Return (x, y) of the center of cell containing provided text 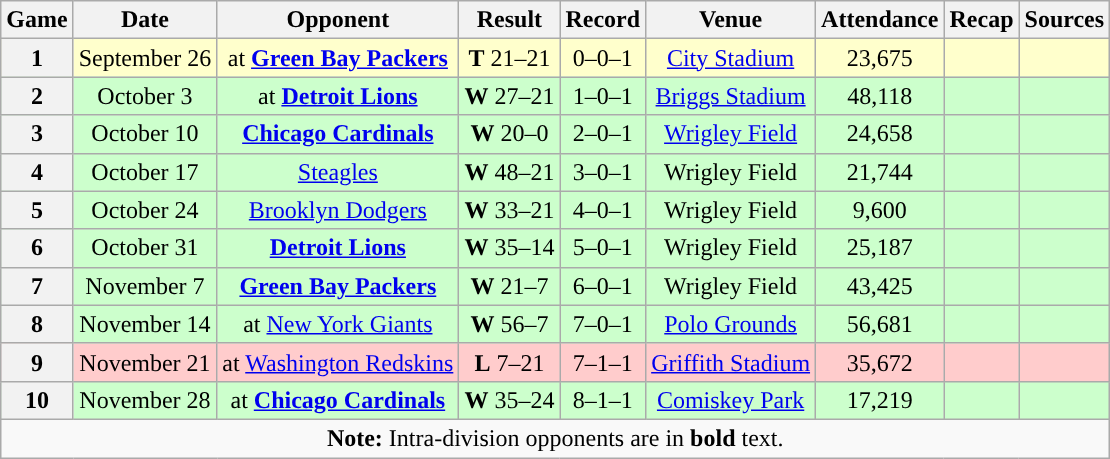
8–1–1 (603, 400)
Venue (731, 20)
Green Bay Packers (338, 286)
Sources (1064, 20)
Briggs Stadium (731, 96)
Comiskey Park (731, 400)
48,118 (880, 96)
at Washington Redskins (338, 362)
W 27–21 (510, 96)
Result (510, 20)
24,658 (880, 134)
at Detroit Lions (338, 96)
Chicago Cardinals (338, 134)
November 28 (145, 400)
4 (37, 172)
Brooklyn Dodgers (338, 210)
W 33–21 (510, 210)
Steagles (338, 172)
2 (37, 96)
17,219 (880, 400)
Date (145, 20)
Note: Intra-division opponents are in bold text. (556, 438)
5–0–1 (603, 248)
Detroit Lions (338, 248)
10 (37, 400)
23,675 (880, 58)
October 17 (145, 172)
L 7–21 (510, 362)
October 31 (145, 248)
9,600 (880, 210)
7 (37, 286)
W 35–24 (510, 400)
at New York Giants (338, 324)
W 35–14 (510, 248)
Recap (982, 20)
0–0–1 (603, 58)
9 (37, 362)
Griffith Stadium (731, 362)
City Stadium (731, 58)
2–0–1 (603, 134)
September 26 (145, 58)
56,681 (880, 324)
Polo Grounds (731, 324)
October 10 (145, 134)
Attendance (880, 20)
Game (37, 20)
W 48–21 (510, 172)
7–1–1 (603, 362)
25,187 (880, 248)
October 24 (145, 210)
W 56–7 (510, 324)
1–0–1 (603, 96)
Record (603, 20)
6–0–1 (603, 286)
4–0–1 (603, 210)
November 7 (145, 286)
8 (37, 324)
at Green Bay Packers (338, 58)
November 14 (145, 324)
October 3 (145, 96)
Opponent (338, 20)
21,744 (880, 172)
W 20–0 (510, 134)
November 21 (145, 362)
7–0–1 (603, 324)
1 (37, 58)
6 (37, 248)
at Chicago Cardinals (338, 400)
3–0–1 (603, 172)
W 21–7 (510, 286)
35,672 (880, 362)
3 (37, 134)
43,425 (880, 286)
T 21–21 (510, 58)
5 (37, 210)
